Identify which cell holds the provided text, then report its (x, y) central coordinate. 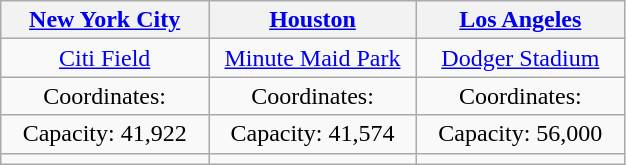
Minute Maid Park (313, 58)
Capacity: 41,574 (313, 134)
Los Angeles (520, 20)
Houston (313, 20)
Capacity: 56,000 (520, 134)
Dodger Stadium (520, 58)
Citi Field (105, 58)
New York City (105, 20)
Capacity: 41,922 (105, 134)
